Locate the cell with the specified text and output its (X, Y) center coordinate. 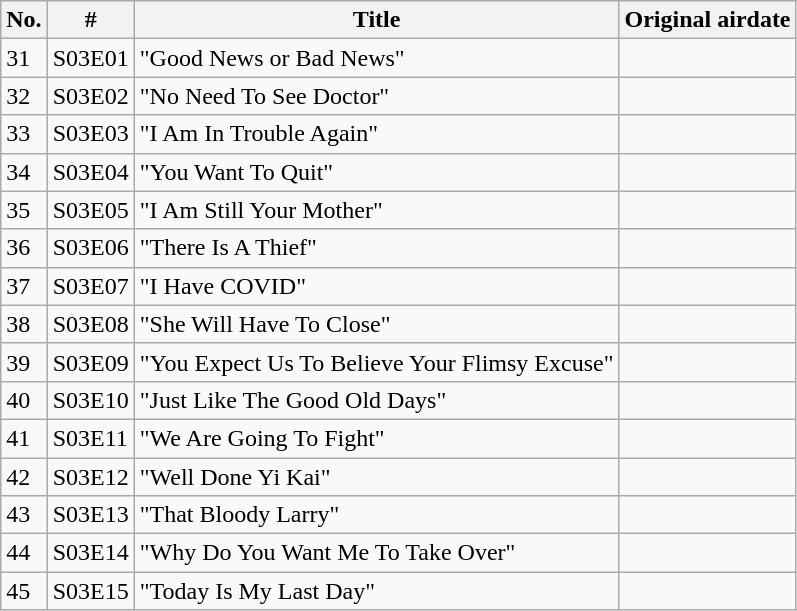
S03E05 (90, 210)
S03E08 (90, 324)
No. (24, 20)
35 (24, 210)
S03E02 (90, 96)
S03E10 (90, 400)
40 (24, 400)
"No Need To See Doctor" (376, 96)
S03E14 (90, 553)
42 (24, 477)
S03E03 (90, 134)
S03E09 (90, 362)
S03E15 (90, 591)
44 (24, 553)
"You Expect Us To Believe Your Flimsy Excuse" (376, 362)
31 (24, 58)
32 (24, 96)
S03E13 (90, 515)
"I Have COVID" (376, 286)
S03E01 (90, 58)
"There Is A Thief" (376, 248)
S03E11 (90, 438)
41 (24, 438)
S03E07 (90, 286)
"Just Like The Good Old Days" (376, 400)
37 (24, 286)
Title (376, 20)
33 (24, 134)
S03E06 (90, 248)
S03E12 (90, 477)
"Good News or Bad News" (376, 58)
S03E04 (90, 172)
"She Will Have To Close" (376, 324)
43 (24, 515)
"We Are Going To Fight" (376, 438)
"That Bloody Larry" (376, 515)
# (90, 20)
Original airdate (708, 20)
34 (24, 172)
"You Want To Quit" (376, 172)
"I Am Still Your Mother" (376, 210)
45 (24, 591)
"Well Done Yi Kai" (376, 477)
39 (24, 362)
36 (24, 248)
38 (24, 324)
"Why Do You Want Me To Take Over" (376, 553)
"Today Is My Last Day" (376, 591)
"I Am In Trouble Again" (376, 134)
